Identify which cell holds the provided text, then report its [x, y] central coordinate. 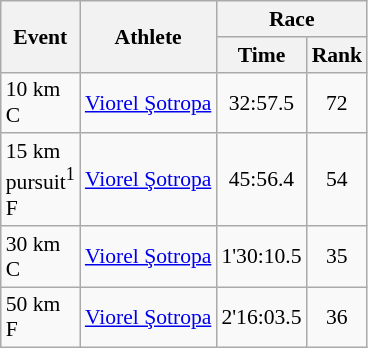
35 [338, 256]
72 [338, 102]
54 [338, 180]
1'30:10.5 [261, 256]
Race [292, 19]
15 km pursuit1 F [40, 180]
2'16:03.5 [261, 318]
36 [338, 318]
32:57.5 [261, 102]
50 km F [40, 318]
Event [40, 36]
30 km C [40, 256]
Rank [338, 55]
10 km C [40, 102]
Time [261, 55]
45:56.4 [261, 180]
Athlete [148, 36]
